Output the [x, y] coordinate of the center of the cell containing the given text.  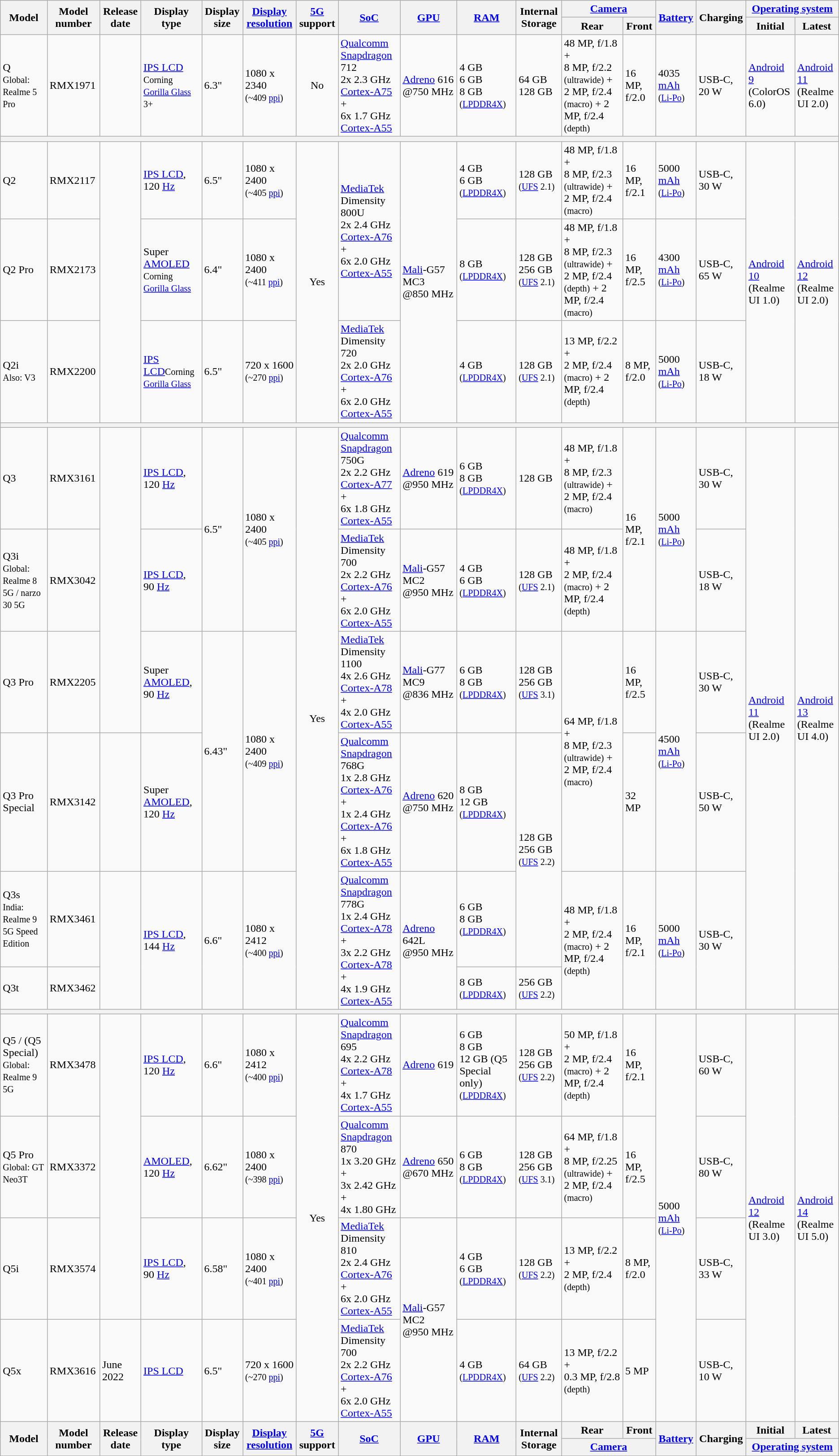
RMX3616 [74, 1370]
4300 mAh(Li-Po) [676, 270]
Adreno 619@950 MHz [428, 478]
128 GB [539, 478]
Q2 [24, 180]
6.3" [222, 85]
USB-C, 65 W [721, 270]
1080 x 2400(~401 ppi) [270, 1269]
RMX3461 [74, 918]
MediaTek Dimensity 11004x 2.6 GHz Cortex-A78 +4x 2.0 GHz Cortex-A55 [369, 682]
Q3 [24, 478]
1080 x 2400(~398 ppi) [270, 1167]
Mali-G57 MC3@850 MHz [428, 282]
AMOLED, 120 Hz [171, 1167]
RMX3462 [74, 988]
RMX3142 [74, 802]
MediaTek Dimensity 7202x 2.0 GHz Cortex-A76 +6x 2.0 GHz Cortex-A55 [369, 371]
64 MP, f/1.8 +8 MP, f/2.25 (ultrawide) + 2 MP, f/2.4 (macro) [592, 1167]
Qualcomm Snapdragon 7122x 2.3 GHz Cortex-A75 +6x 1.7 GHz Cortex-A55 [369, 85]
IPS LCDCorning Gorilla Glass [171, 371]
Super AMOLED, 90 Hz [171, 682]
8 GB12 GB(LPDDR4X) [487, 802]
Q3t [24, 988]
Q3 Pro Special [24, 802]
32 MP [639, 802]
64 GB(UFS 2.2) [539, 1370]
RMX3574 [74, 1269]
Super AMOLEDCorning Gorilla Glass [171, 270]
4500 mAh(Li-Po) [676, 751]
1080 x 2400(~411 ppi) [270, 270]
Adreno 619 [428, 1065]
Q2iAlso: V3 [24, 371]
Qualcomm Snapdragon 6954x 2.2 GHz Cortex-A78 +4x 1.7 GHz Cortex-A55 [369, 1065]
128 GB256 GB(UFS 2.1) [539, 270]
Qualcomm Snapdragon 768G1x 2.8 GHz Cortex-A76 +1x 2.4 GHz Cortex-A76 +6x 1.8 GHz Cortex-A55 [369, 802]
IPS LCDCorning Gorilla Glass 3+ [171, 85]
Qualcomm Snapdragon 778G1x 2.4 GHz Cortex-A78 +3x 2.2 GHz Cortex-A78 +4x 1.9 GHz Cortex-A55 [369, 940]
Q5x [24, 1370]
13 MP, f/2.2 +0.3 MP, f/2.8 (depth) [592, 1370]
1080 x 2400(~409 ppi) [270, 751]
Q5 / (Q5 Special)Global: Realme 9 5G [24, 1065]
IPS LCD [171, 1370]
USB-C, 60 W [721, 1065]
MediaTek Dimensity 800U2x 2.4 GHz Cortex-A76 +6x 2.0 GHz Cortex-A55 [369, 231]
16 MP, f/2.0 [639, 85]
RMX3042 [74, 580]
Adreno 642L@950 MHz [428, 940]
6.62" [222, 1167]
Android 9(ColorOS 6.0) [770, 85]
Android 14(Realme UI 5.0) [817, 1218]
Android 12(Realme UI 2.0) [817, 282]
Adreno 650@670 MHz [428, 1167]
48 MP, f/1.8 +8 MP, f/2.3 (ultrawide) + 2 MP, f/2.4 (depth) + 2 MP, f/2.4 (macro) [592, 270]
50 MP, f/1.8 +2 MP, f/2.4 (macro) + 2 MP, f/2.4 (depth) [592, 1065]
Android 10(Realme UI 1.0) [770, 282]
IPS LCD, 144 Hz [171, 940]
13 MP, f/2.2 +2 MP, f/2.4 (depth) [592, 1269]
Qualcomm Snapdragon 8701x 3.20 GHz +3x 2.42 GHz +4x 1.80 GHz [369, 1167]
Q3iGlobal: Realme 8 5G / narzo 30 5G [24, 580]
RMX2205 [74, 682]
USB-C, 20 W [721, 85]
Q3sIndia: Realme 9 5G Speed Edition [24, 918]
RMX3372 [74, 1167]
Adreno 616@750 MHz [428, 85]
RMX3161 [74, 478]
June 2022 [121, 1370]
256 GB(UFS 2.2) [539, 988]
4035 mAh(Li-Po) [676, 85]
Android 13(Realme UI 4.0) [817, 718]
1080 x 2340(~409 ppi) [270, 85]
RMX3478 [74, 1065]
Adreno 620@750 MHz [428, 802]
No [317, 85]
Q2 Pro [24, 270]
Qualcomm Snapdragon 750G2x 2.2 GHz Cortex-A77 +6x 1.8 GHz Cortex-A55 [369, 478]
USB-C, 50 W [721, 802]
48 MP, f/1.8 +8 MP, f/2.2 (ultrawide) + 2 MP, f/2.4 (macro) + 2 MP, f/2.4 (depth) [592, 85]
MediaTek Dimensity 8102x 2.4 GHz Cortex-A76 +6x 2.0 GHz Cortex-A55 [369, 1269]
64 GB128 GB [539, 85]
13 MP, f/2.2 +2 MP, f/2.4 (macro) + 2 MP, f/2.4 (depth) [592, 371]
128 GB(UFS 2.2) [539, 1269]
6 GB8 GB (LPDDR4X) [487, 1167]
4 GB6 GB8 GB(LPDDR4X) [487, 85]
RMX2200 [74, 371]
6.4" [222, 270]
USB-C, 80 W [721, 1167]
QGlobal: Realme 5 Pro [24, 85]
6.43" [222, 751]
RMX2117 [74, 180]
Q5i [24, 1269]
USB-C, 10 W [721, 1370]
6.58" [222, 1269]
5 MP [639, 1370]
Mali-G77 MC9@836 MHz [428, 682]
RMX2173 [74, 270]
RMX1971 [74, 85]
Super AMOLED, 120 Hz [171, 802]
Q5 ProGlobal: GT Neo3T [24, 1167]
Q3 Pro [24, 682]
64 MP, f/1.8 +8 MP, f/2.3 (ultrawide) + 2 MP, f/2.4 (macro) [592, 751]
Android 12(Realme UI 3.0) [770, 1218]
6 GB8 GB12 GB (Q5 Special only) (LPDDR4X) [487, 1065]
USB-C, 33 W [721, 1269]
